Detect which cell encompasses the target text, then output its [x, y] center coordinate. 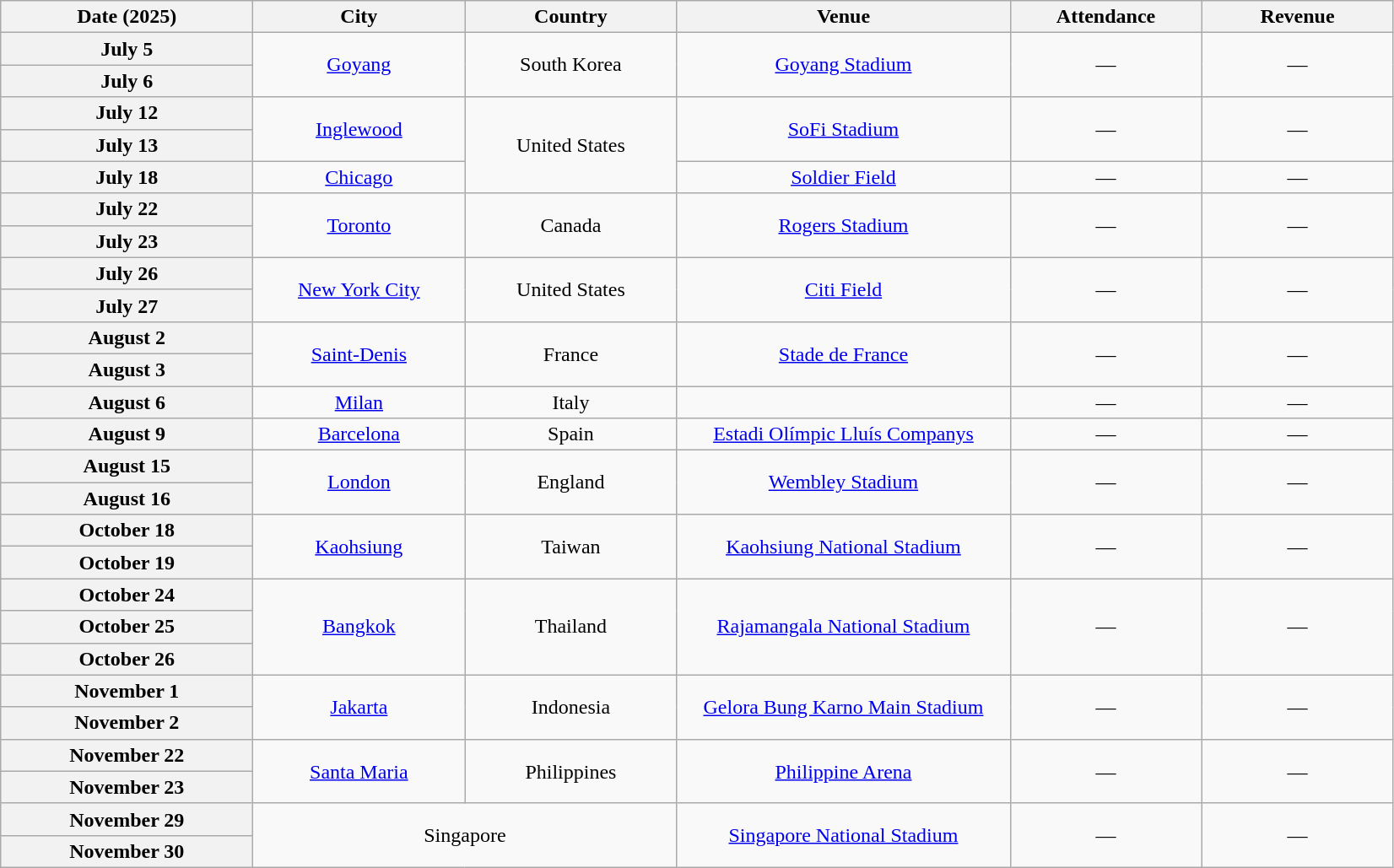
July 6 [127, 81]
Toronto [359, 225]
England [570, 483]
August 15 [127, 466]
July 12 [127, 113]
October 26 [127, 659]
November 1 [127, 691]
Rogers Stadium [844, 225]
November 30 [127, 851]
Revenue [1298, 17]
November 23 [127, 787]
Barcelona [359, 434]
Indonesia [570, 707]
August 6 [127, 402]
Italy [570, 402]
New York City [359, 289]
South Korea [570, 65]
Canada [570, 225]
Taiwan [570, 547]
October 18 [127, 531]
Singapore National Stadium [844, 835]
August 3 [127, 369]
Thailand [570, 627]
Inglewood [359, 129]
Philippine Arena [844, 771]
Santa Maria [359, 771]
Citi Field [844, 289]
Kaohsiung [359, 547]
Kaohsiung National Stadium [844, 547]
Venue [844, 17]
Stade de France [844, 353]
France [570, 353]
Milan [359, 402]
Chicago [359, 177]
Bangkok [359, 627]
City [359, 17]
Soldier Field [844, 177]
October 25 [127, 627]
Singapore [465, 835]
Country [570, 17]
Philippines [570, 771]
Spain [570, 434]
Saint-Denis [359, 353]
July 27 [127, 305]
November 22 [127, 755]
August 2 [127, 337]
Estadi Olímpic Lluís Companys [844, 434]
London [359, 483]
July 23 [127, 241]
July 22 [127, 209]
October 24 [127, 595]
Goyang Stadium [844, 65]
November 2 [127, 723]
July 5 [127, 49]
July 26 [127, 273]
Gelora Bung Karno Main Stadium [844, 707]
Date (2025) [127, 17]
Goyang [359, 65]
July 13 [127, 145]
August 16 [127, 499]
October 19 [127, 563]
August 9 [127, 434]
Jakarta [359, 707]
Wembley Stadium [844, 483]
SoFi Stadium [844, 129]
November 29 [127, 819]
Rajamangala National Stadium [844, 627]
Attendance [1105, 17]
July 18 [127, 177]
